Provide the [x, y] coordinate of the cell's center where the given text is located.  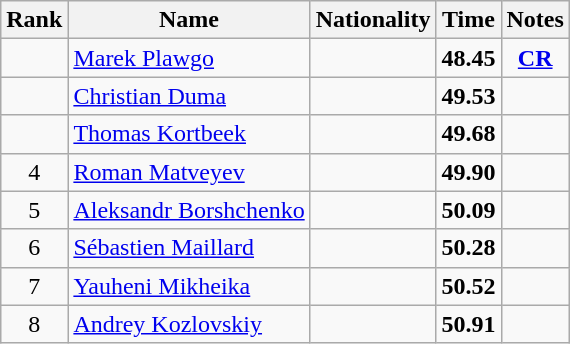
CR [535, 58]
Time [468, 20]
50.52 [468, 286]
49.90 [468, 172]
Marek Plawgo [189, 58]
49.53 [468, 96]
7 [34, 286]
Notes [535, 20]
4 [34, 172]
50.09 [468, 210]
50.28 [468, 248]
Name [189, 20]
6 [34, 248]
Andrey Kozlovskiy [189, 324]
Christian Duma [189, 96]
Rank [34, 20]
Aleksandr Borshchenko [189, 210]
50.91 [468, 324]
Sébastien Maillard [189, 248]
Yauheni Mikheika [189, 286]
8 [34, 324]
48.45 [468, 58]
Nationality [373, 20]
49.68 [468, 134]
Roman Matveyev [189, 172]
5 [34, 210]
Thomas Kortbeek [189, 134]
